Find where the given text appears and provide that cell's center as (x, y) coordinate. 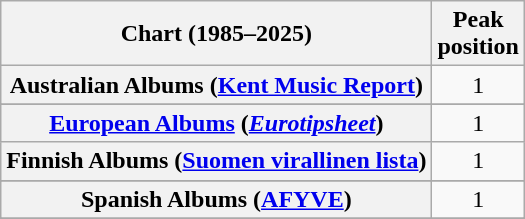
European Albums (Eurotipsheet) (216, 123)
Finnish Albums (Suomen virallinen lista) (216, 161)
Chart (1985–2025) (216, 34)
Australian Albums (Kent Music Report) (216, 85)
Peakposition (478, 34)
Spanish Albums (AFYVE) (216, 199)
